Return [X, Y] of the center of cell containing provided text 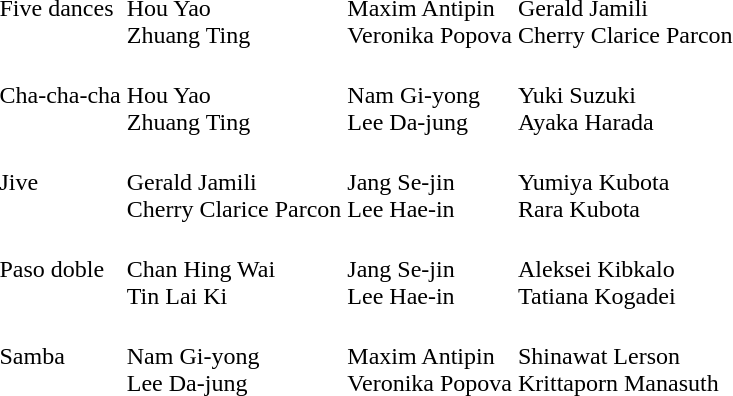
Gerald JamiliCherry Clarice Parcon [234, 182]
Nam Gi-yongLee Da-jung [430, 95]
Hou YaoZhuang Ting [234, 95]
Chan Hing WaiTin Lai Ki [234, 269]
